Locate the cell with the specified text and output its [X, Y] center coordinate. 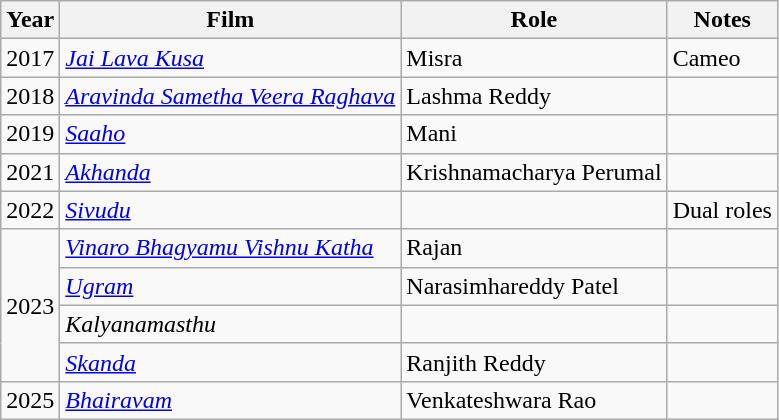
Rajan [534, 248]
2022 [30, 210]
Kalyanamasthu [230, 324]
2023 [30, 305]
Cameo [722, 58]
2021 [30, 172]
Dual roles [722, 210]
Misra [534, 58]
Skanda [230, 362]
Sivudu [230, 210]
2025 [30, 400]
Ugram [230, 286]
Notes [722, 20]
Jai Lava Kusa [230, 58]
Year [30, 20]
Saaho [230, 134]
Aravinda Sametha Veera Raghava [230, 96]
Ranjith Reddy [534, 362]
2019 [30, 134]
Krishnamacharya Perumal [534, 172]
Film [230, 20]
2017 [30, 58]
Role [534, 20]
Lashma Reddy [534, 96]
Mani [534, 134]
2018 [30, 96]
Venkateshwara Rao [534, 400]
Akhanda [230, 172]
Narasimhareddy Patel [534, 286]
Bhairavam [230, 400]
Vinaro Bhagyamu Vishnu Katha [230, 248]
